Return (x, y) of the center of cell containing provided text 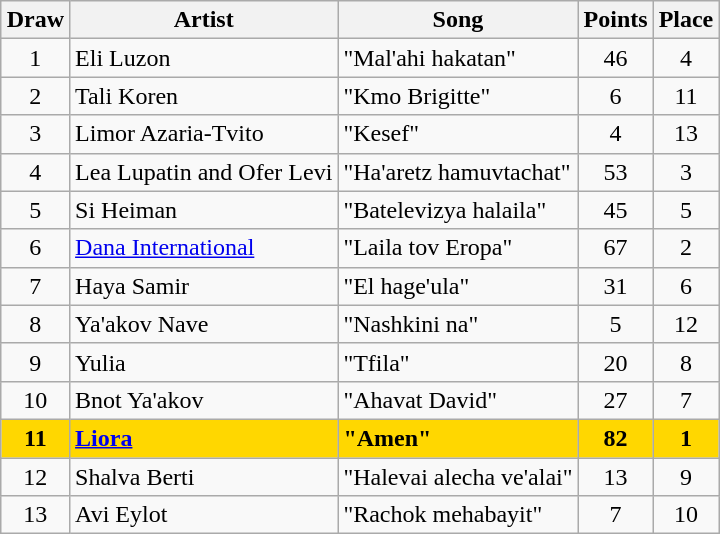
Yulia (204, 362)
20 (616, 362)
Tali Koren (204, 96)
45 (616, 210)
31 (616, 286)
"Nashkini na" (458, 324)
Shalva Berti (204, 477)
"Halevai alecha ve'alai" (458, 477)
53 (616, 172)
Song (458, 20)
Points (616, 20)
Avi Eylot (204, 515)
Dana International (204, 248)
Haya Samir (204, 286)
"Tfila" (458, 362)
Ya'akov Nave (204, 324)
"El hage'ula" (458, 286)
"Rachok mehabayit" (458, 515)
27 (616, 400)
"Laila tov Eropa" (458, 248)
67 (616, 248)
"Ahavat David" (458, 400)
"Kmo Brigitte" (458, 96)
Si Heiman (204, 210)
Place (686, 20)
Bnot Ya'akov (204, 400)
46 (616, 58)
Limor Azaria-Tvito (204, 134)
Draw (35, 20)
Artist (204, 20)
"Amen" (458, 438)
"Ha'aretz hamuvtachat" (458, 172)
"Mal'ahi hakatan" (458, 58)
Eli Luzon (204, 58)
"Batelevizya halaila" (458, 210)
82 (616, 438)
Liora (204, 438)
"Kesef" (458, 134)
Lea Lupatin and Ofer Levi (204, 172)
